From the cell containing the given text, extract its center point as [X, Y] coordinate. 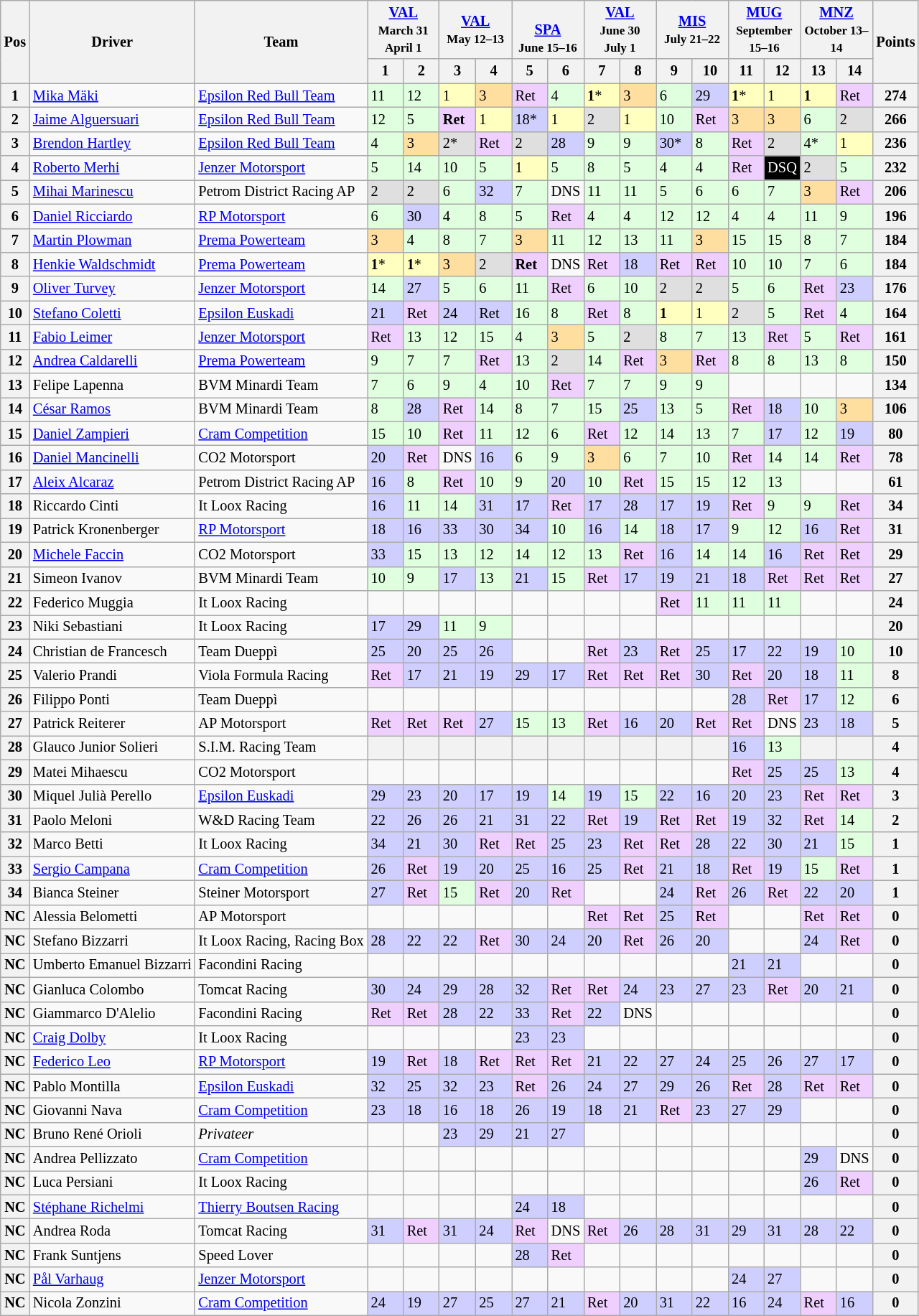
Miquel Julià Perello [112, 796]
Stéphane Richelmi [112, 1207]
Umberto Emanuel Bizzarri [112, 965]
Pos [15, 42]
Patrick Reiterer [112, 724]
MISJuly 21–22 [692, 29]
206 [895, 192]
Gianluca Colombo [112, 989]
Stefano Coletti [112, 313]
Riccardo Cinti [112, 506]
Points [895, 42]
30* [674, 144]
Daniel Mancinelli [112, 457]
Andrea Caldarelli [112, 361]
2* [457, 144]
150 [895, 361]
W&D Racing Team [281, 820]
Filippo Ponti [112, 699]
Valerio Prandi [112, 675]
Niki Sebastiani [112, 627]
MUGSeptember 15–16 [764, 29]
It Loox Racing, Racing Box [281, 941]
Daniel Ricciardo [112, 216]
61 [895, 482]
Jaime Alguersuari [112, 119]
274 [895, 95]
Christian de Francesch [112, 651]
Andrea Pellizzato [112, 1159]
Viola Formula Racing [281, 675]
Team [281, 42]
Giammarco D'Alelio [112, 1014]
Thierry Boutsen Racing [281, 1207]
Bruno René Orioli [112, 1134]
Brendon Hartley [112, 144]
Oliver Turvey [112, 289]
134 [895, 386]
80 [895, 434]
18* [530, 119]
Frank Suntjens [112, 1255]
Federico Muggia [112, 602]
Mika Mäki [112, 95]
Craig Dolby [112, 1037]
Daniel Zampieri [112, 434]
S.I.M. Racing Team [281, 747]
Mihai Marinescu [112, 192]
78 [895, 457]
176 [895, 289]
164 [895, 313]
106 [895, 409]
4* [818, 144]
Patrick Kronenberger [112, 530]
Bianca Steiner [112, 892]
Pål Varhaug [112, 1279]
232 [895, 168]
Steiner Motorsport [281, 892]
SPAJune 15–16 [549, 29]
Aleix Alcaraz [112, 482]
Martin Plowman [112, 241]
Driver [112, 42]
Michele Faccin [112, 554]
VALMay 12–13 [475, 29]
Matei Mihaescu [112, 772]
Pablo Montilla [112, 1086]
Alessia Belometti [112, 917]
196 [895, 216]
César Ramos [112, 409]
Marco Betti [112, 844]
VALMarch 31 April 1 [403, 29]
Andrea Roda [112, 1231]
DSQ [782, 168]
Sergio Campana [112, 869]
266 [895, 119]
MNZOctober 13–14 [837, 29]
Henkie Waldschmidt [112, 264]
Fabio Leimer [112, 337]
Paolo Meloni [112, 820]
161 [895, 337]
Roberto Merhi [112, 168]
Stefano Bizzarri [112, 941]
Speed Lover [281, 1255]
Giovanni Nava [112, 1110]
Privateer [281, 1134]
Simeon Ivanov [112, 579]
Federico Leo [112, 1062]
Luca Persiani [112, 1182]
Nicola Zonzini [112, 1303]
Glauco Junior Solieri [112, 747]
236 [895, 144]
VALJune 30July 1 [620, 29]
Felipe Lapenna [112, 386]
